From the cell containing the given text, extract its center point as [x, y] coordinate. 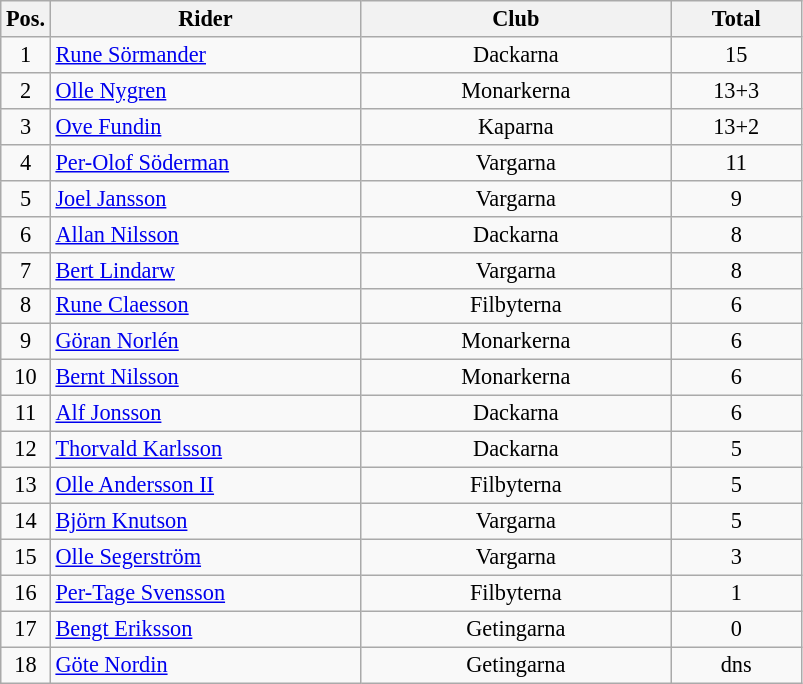
4 [26, 162]
Olle Andersson II [205, 485]
18 [26, 665]
Björn Knutson [205, 521]
Ove Fundin [205, 126]
Pos. [26, 19]
Total [736, 19]
dns [736, 665]
0 [736, 629]
2 [26, 90]
Allan Nilsson [205, 234]
Bert Lindarw [205, 270]
7 [26, 270]
Bernt Nilsson [205, 378]
Joel Jansson [205, 198]
Per-Tage Svensson [205, 593]
Göte Nordin [205, 665]
Thorvald Karlsson [205, 450]
17 [26, 629]
Kaparna [516, 126]
10 [26, 378]
Rune Sörmander [205, 55]
Göran Norlén [205, 342]
Olle Segerström [205, 557]
14 [26, 521]
13 [26, 485]
13+2 [736, 126]
Bengt Eriksson [205, 629]
Rune Claesson [205, 306]
13+3 [736, 90]
Alf Jonsson [205, 414]
Club [516, 19]
Per-Olof Söderman [205, 162]
16 [26, 593]
12 [26, 450]
Olle Nygren [205, 90]
Rider [205, 19]
